From the cell containing the given text, extract its center point as [x, y] coordinate. 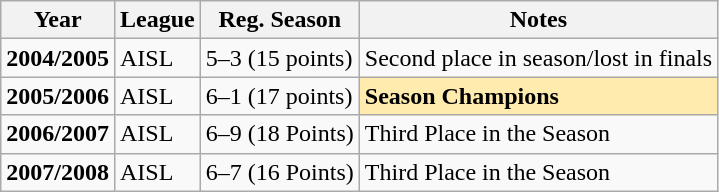
6–9 (18 Points) [280, 134]
6–1 (17 points) [280, 96]
Year [58, 20]
Second place in season/lost in finals [538, 58]
2004/2005 [58, 58]
2006/2007 [58, 134]
6–7 (16 Points) [280, 172]
Season Champions [538, 96]
Notes [538, 20]
2007/2008 [58, 172]
5–3 (15 points) [280, 58]
Reg. Season [280, 20]
2005/2006 [58, 96]
League [157, 20]
